Extract the (x, y) coordinate from the center of the cell holding the provided text.  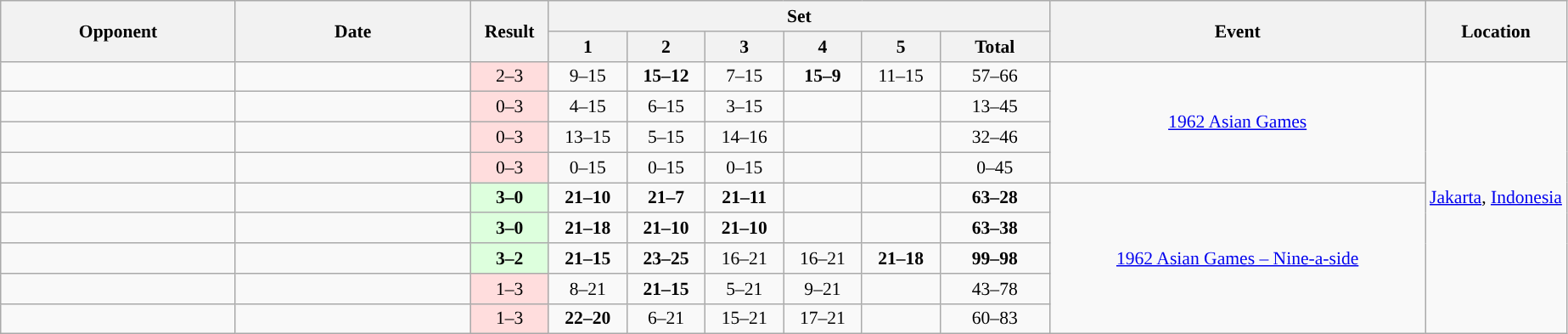
15–9 (823, 76)
2 (666, 47)
23–25 (666, 258)
32–46 (995, 138)
1962 Asian Games – Nine-a-side (1238, 258)
Event (1238, 31)
5 (901, 47)
3 (745, 47)
8–21 (587, 289)
15–21 (745, 319)
21–7 (666, 198)
4 (823, 47)
1 (587, 47)
2–3 (509, 76)
21–11 (745, 198)
Jakarta, Indonesia (1496, 197)
63–28 (995, 198)
63–38 (995, 229)
4–15 (587, 107)
Total (995, 47)
5–15 (666, 138)
22–20 (587, 319)
60–83 (995, 319)
99–98 (995, 258)
6–15 (666, 107)
3–15 (745, 107)
7–15 (745, 76)
Result (509, 31)
3–2 (509, 258)
9–21 (823, 289)
Set (799, 16)
1962 Asian Games (1238, 122)
0–45 (995, 167)
17–21 (823, 319)
15–12 (666, 76)
Location (1496, 31)
11–15 (901, 76)
5–21 (745, 289)
6–21 (666, 319)
13–45 (995, 107)
14–16 (745, 138)
13–15 (587, 138)
Opponent (119, 31)
57–66 (995, 76)
9–15 (587, 76)
43–78 (995, 289)
Date (353, 31)
